Search for the cell housing the specified text and yield its (x, y) center coordinate. 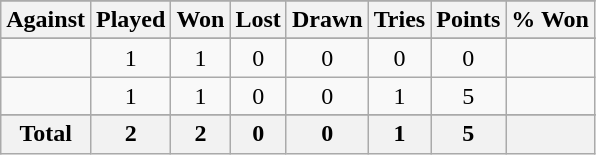
% Won (550, 20)
Drawn (327, 20)
Won (200, 20)
Total (46, 134)
Lost (258, 20)
Played (130, 20)
Points (468, 20)
Against (46, 20)
Tries (400, 20)
